For the text-containing cell, return its midpoint in (X, Y) coordinate format. 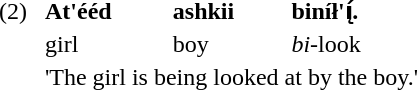
boy (230, 44)
girl (106, 44)
